Identify which cell holds the provided text, then report its (X, Y) central coordinate. 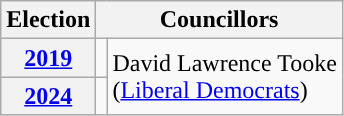
2019 (48, 58)
2024 (48, 96)
Election (48, 20)
Councillors (220, 20)
David Lawrence Tooke(Liberal Democrats) (225, 77)
